Detect which cell encompasses the target text, then output its [X, Y] center coordinate. 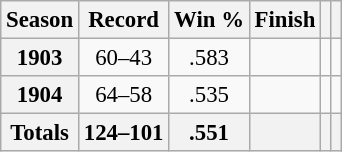
1904 [40, 95]
Totals [40, 133]
1903 [40, 58]
Record [123, 20]
64–58 [123, 95]
Win % [209, 20]
Finish [284, 20]
60–43 [123, 58]
.551 [209, 133]
.583 [209, 58]
124–101 [123, 133]
Season [40, 20]
.535 [209, 95]
